Pinpoint the cell where the given text exists, returning its [x, y] midpoint coordinate. 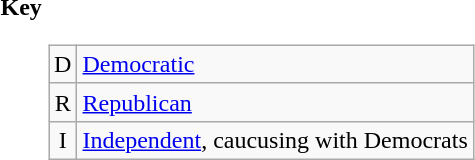
Independent, caucusing with Democrats [275, 140]
Republican [275, 102]
Democratic [275, 64]
R [63, 102]
I [63, 140]
D [63, 64]
